Identify which cell holds the provided text, then report its [x, y] central coordinate. 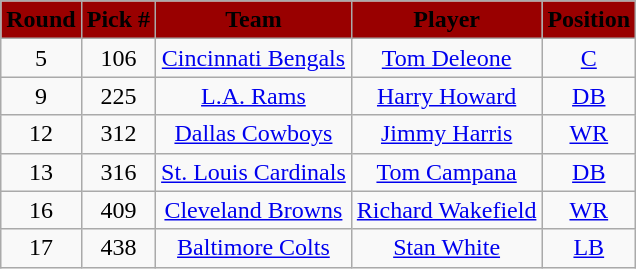
C [589, 58]
Player [446, 20]
Harry Howard [446, 96]
Tom Deleone [446, 58]
Dallas Cowboys [254, 134]
5 [41, 58]
438 [118, 248]
106 [118, 58]
312 [118, 134]
Cincinnati Bengals [254, 58]
409 [118, 210]
L.A. Rams [254, 96]
St. Louis Cardinals [254, 172]
Stan White [446, 248]
Baltimore Colts [254, 248]
13 [41, 172]
12 [41, 134]
9 [41, 96]
16 [41, 210]
225 [118, 96]
Pick # [118, 20]
LB [589, 248]
Position [589, 20]
Richard Wakefield [446, 210]
Cleveland Browns [254, 210]
Round [41, 20]
Team [254, 20]
Jimmy Harris [446, 134]
316 [118, 172]
Tom Campana [446, 172]
17 [41, 248]
